Identify which cell holds the provided text, then report its (X, Y) central coordinate. 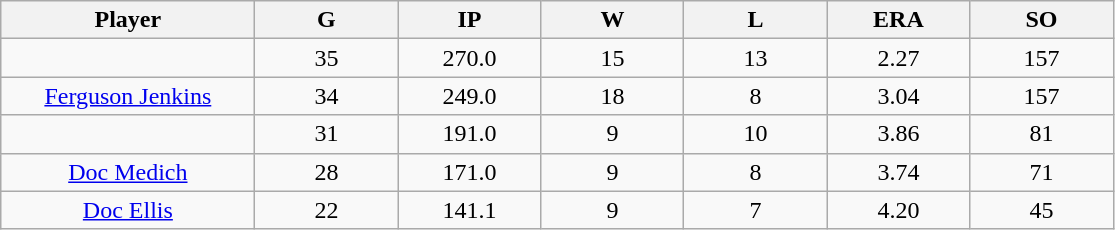
35 (326, 58)
Doc Medich (128, 172)
18 (612, 96)
W (612, 20)
L (756, 20)
31 (326, 134)
249.0 (470, 96)
Player (128, 20)
IP (470, 20)
G (326, 20)
191.0 (470, 134)
Ferguson Jenkins (128, 96)
ERA (898, 20)
141.1 (470, 210)
7 (756, 210)
34 (326, 96)
171.0 (470, 172)
22 (326, 210)
4.20 (898, 210)
3.74 (898, 172)
3.86 (898, 134)
15 (612, 58)
10 (756, 134)
71 (1042, 172)
Doc Ellis (128, 210)
3.04 (898, 96)
270.0 (470, 58)
45 (1042, 210)
81 (1042, 134)
SO (1042, 20)
13 (756, 58)
2.27 (898, 58)
28 (326, 172)
